Output the (x, y) coordinate of the center of the cell containing the given text.  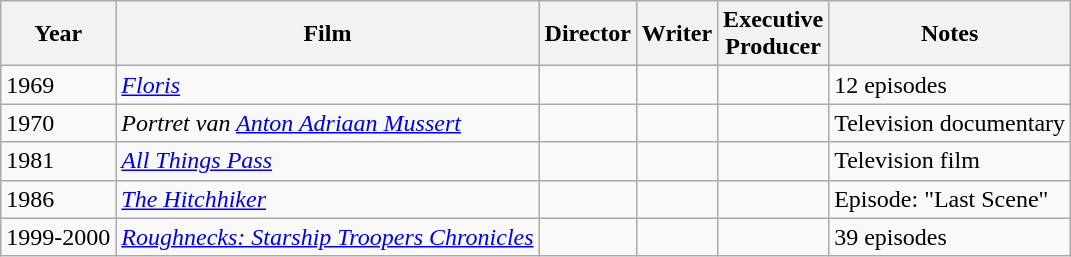
ExecutiveProducer (774, 34)
Floris (328, 85)
Film (328, 34)
12 episodes (950, 85)
Notes (950, 34)
Television documentary (950, 123)
39 episodes (950, 237)
Writer (676, 34)
1999-2000 (58, 237)
Portret van Anton Adriaan Mussert (328, 123)
Director (588, 34)
1970 (58, 123)
Year (58, 34)
Episode: "Last Scene" (950, 199)
1969 (58, 85)
1981 (58, 161)
Roughnecks: Starship Troopers Chronicles (328, 237)
1986 (58, 199)
The Hitchhiker (328, 199)
Television film (950, 161)
All Things Pass (328, 161)
